Return [x, y] of the center of cell containing provided text 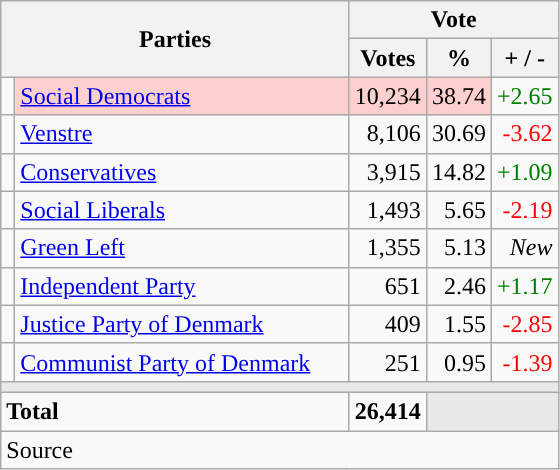
1,355 [388, 248]
New [524, 248]
38.74 [458, 96]
3,915 [388, 172]
8,106 [388, 134]
Venstre [182, 134]
26,414 [388, 411]
Parties [176, 39]
Green Left [182, 248]
10,234 [388, 96]
Communist Party of Denmark [182, 362]
0.95 [458, 362]
+1.17 [524, 286]
251 [388, 362]
-3.62 [524, 134]
Social Liberals [182, 210]
1.55 [458, 324]
Votes [388, 58]
-2.19 [524, 210]
+1.09 [524, 172]
1,493 [388, 210]
2.46 [458, 286]
-1.39 [524, 362]
5.65 [458, 210]
5.13 [458, 248]
Vote [454, 20]
14.82 [458, 172]
Conservatives [182, 172]
+ / - [524, 58]
409 [388, 324]
Independent Party [182, 286]
Justice Party of Denmark [182, 324]
% [458, 58]
30.69 [458, 134]
-2.85 [524, 324]
+2.65 [524, 96]
Social Democrats [182, 96]
Total [176, 411]
Source [280, 449]
651 [388, 286]
